Identify which cell holds the provided text, then report its (x, y) central coordinate. 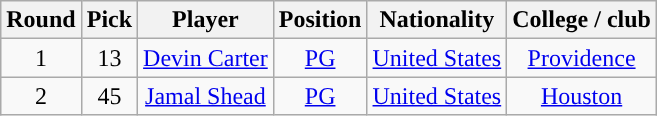
Houston (582, 96)
Position (320, 20)
Nationality (437, 20)
College / club (582, 20)
Player (206, 20)
Providence (582, 58)
Jamal Shead (206, 96)
Pick (109, 20)
Round (41, 20)
Devin Carter (206, 58)
2 (41, 96)
45 (109, 96)
1 (41, 58)
13 (109, 58)
